Determine the [x, y] coordinate at the center of the cell enclosing the given text.  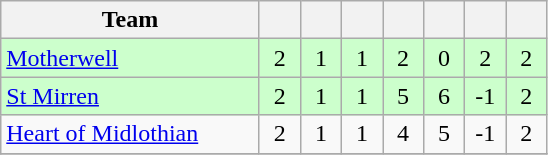
4 [402, 134]
0 [444, 58]
St Mirren [130, 96]
6 [444, 96]
Team [130, 20]
Motherwell [130, 58]
Heart of Midlothian [130, 134]
